Pinpoint the cell where the given text exists, returning its [x, y] midpoint coordinate. 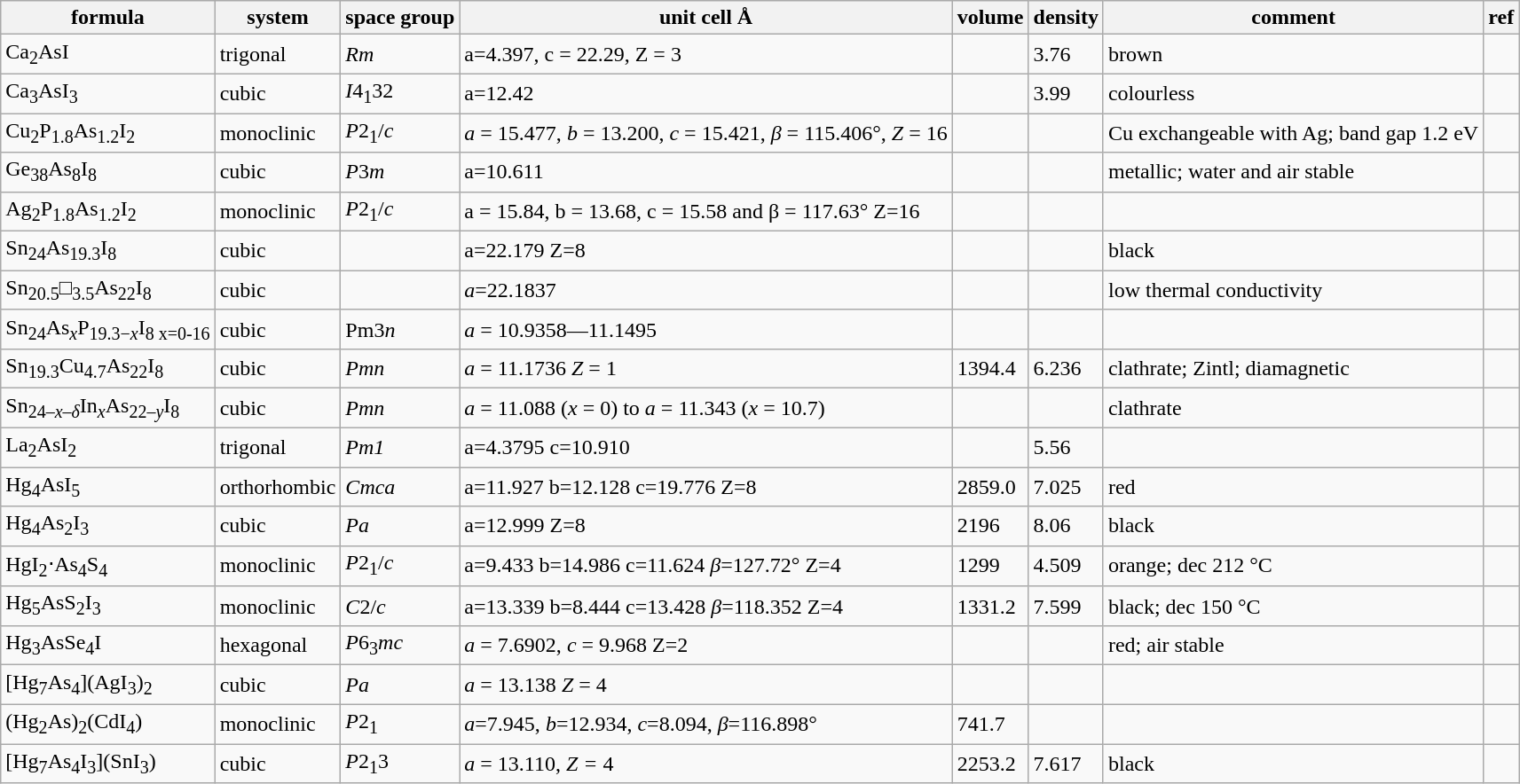
P213 [400, 763]
Hg3AsSe4I [108, 645]
7.617 [1066, 763]
low thermal conductivity [1293, 290]
1331.2 [990, 606]
P3m [400, 172]
space group [400, 18]
a = 15.477, b = 13.200, c = 15.421, β = 115.406°, Z = 16 [706, 133]
Ca2AsI [108, 54]
7.599 [1066, 606]
a=13.339 b=8.444 c=13.428 β=118.352 Z=4 [706, 606]
Pm3n [400, 329]
741.7 [990, 724]
a=9.433 b=14.986 c=11.624 β=127.72° Z=4 [706, 566]
I4132 [400, 93]
a=11.927 b=12.128 c=19.776 Z=8 [706, 487]
C2/c [400, 606]
1299 [990, 566]
Cmca [400, 487]
orthorhombic [278, 487]
4.509 [1066, 566]
hexagonal [278, 645]
Sn24As19.3I8 [108, 251]
a = 11.1736 Z = 1 [706, 369]
HgI2⋅As4S4 [108, 566]
5.56 [1066, 447]
density [1066, 18]
a=4.3795 c=10.910 [706, 447]
orange; dec 212 °C [1293, 566]
1394.4 [990, 369]
P63mc [400, 645]
2253.2 [990, 763]
system [278, 18]
3.99 [1066, 93]
red [1293, 487]
7.025 [1066, 487]
a = 15.84, b = 13.68, c = 15.58 and β = 117.63° Z=16 [706, 211]
Ge38As8I8 [108, 172]
Rm [400, 54]
8.06 [1066, 526]
comment [1293, 18]
a=12.42 [706, 93]
Sn24–x–δInxAs22–yI8 [108, 408]
a=7.945, b=12.934, c=8.094, β=116.898° [706, 724]
a=22.1837 [706, 290]
a=22.179 Z=8 [706, 251]
volume [990, 18]
unit cell Å [706, 18]
colourless [1293, 93]
red; air stable [1293, 645]
La2AsI2 [108, 447]
(Hg2As)2(CdI4) [108, 724]
P21 [400, 724]
formula [108, 18]
a = 7.6902, c = 9.968 Z=2 [706, 645]
2859.0 [990, 487]
a = 13.110, Z = 4 [706, 763]
a=4.397, c = 22.29, Z = 3 [706, 54]
a = 10.9358—11.1495 [706, 329]
metallic; water and air stable [1293, 172]
ref [1501, 18]
Ca3AsI3 [108, 93]
a = 11.088 (x = 0) to a = 11.343 (x = 10.7) [706, 408]
black; dec 150 °C [1293, 606]
Sn20.5□3.5As22I8 [108, 290]
a=12.999 Z=8 [706, 526]
[Hg7As4I3](SnI3) [108, 763]
Hg5AsS2I3 [108, 606]
Cu2P1.8As1.2I2 [108, 133]
brown [1293, 54]
clathrate [1293, 408]
2196 [990, 526]
a = 13.138 Z = 4 [706, 685]
Pm1 [400, 447]
Ag2P1.8As1.2I2 [108, 211]
6.236 [1066, 369]
3.76 [1066, 54]
a=10.611 [706, 172]
Hg4As2I3 [108, 526]
Hg4AsI5 [108, 487]
clathrate; Zintl; diamagnetic [1293, 369]
Cu exchangeable with Ag; band gap 1.2 eV [1293, 133]
[Hg7As4](AgI3)2 [108, 685]
Sn24AsxP19.3−xI8 x=0-16 [108, 329]
Sn19.3Cu4.7As22I8 [108, 369]
